Detect which cell encompasses the target text, then output its (X, Y) center coordinate. 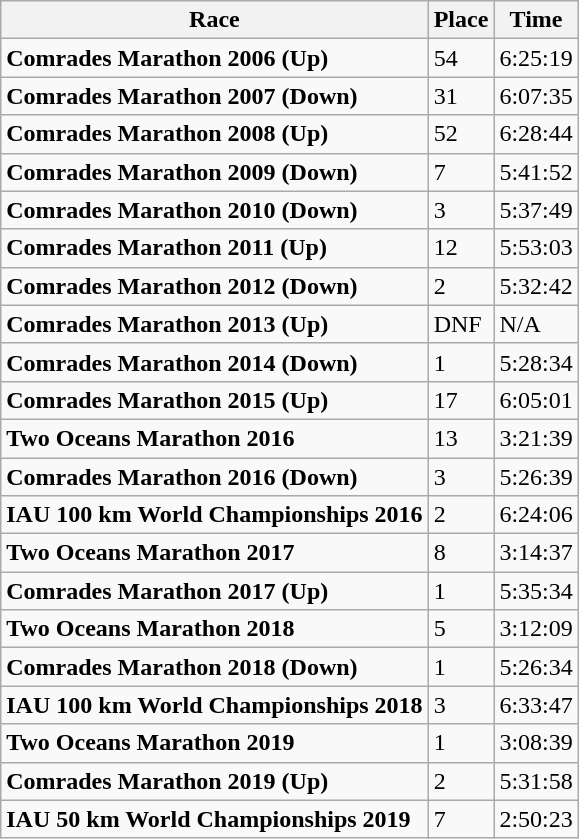
Comrades Marathon 2006 (Up) (214, 58)
6:07:35 (536, 96)
N/A (536, 324)
17 (461, 400)
Comrades Marathon 2016 (Down) (214, 477)
IAU 100 km World Championships 2018 (214, 705)
5 (461, 629)
12 (461, 248)
Two Oceans Marathon 2018 (214, 629)
Comrades Marathon 2011 (Up) (214, 248)
6:05:01 (536, 400)
3:12:09 (536, 629)
5:32:42 (536, 286)
Comrades Marathon 2018 (Down) (214, 667)
52 (461, 134)
DNF (461, 324)
Comrades Marathon 2019 (Up) (214, 781)
6:25:19 (536, 58)
Two Oceans Marathon 2016 (214, 438)
5:26:34 (536, 667)
5:53:03 (536, 248)
3:21:39 (536, 438)
Comrades Marathon 2013 (Up) (214, 324)
Comrades Marathon 2014 (Down) (214, 362)
5:37:49 (536, 210)
Comrades Marathon 2009 (Down) (214, 172)
Place (461, 20)
6:28:44 (536, 134)
2:50:23 (536, 819)
3:08:39 (536, 743)
Comrades Marathon 2010 (Down) (214, 210)
8 (461, 553)
6:33:47 (536, 705)
Comrades Marathon 2008 (Up) (214, 134)
Comrades Marathon 2007 (Down) (214, 96)
5:31:58 (536, 781)
5:28:34 (536, 362)
Comrades Marathon 2012 (Down) (214, 286)
Comrades Marathon 2015 (Up) (214, 400)
6:24:06 (536, 515)
5:41:52 (536, 172)
Time (536, 20)
5:26:39 (536, 477)
Race (214, 20)
3:14:37 (536, 553)
31 (461, 96)
5:35:34 (536, 591)
IAU 50 km World Championships 2019 (214, 819)
IAU 100 km World Championships 2016 (214, 515)
13 (461, 438)
Two Oceans Marathon 2017 (214, 553)
54 (461, 58)
Two Oceans Marathon 2019 (214, 743)
Comrades Marathon 2017 (Up) (214, 591)
